Pinpoint the cell where the given text exists, returning its (x, y) midpoint coordinate. 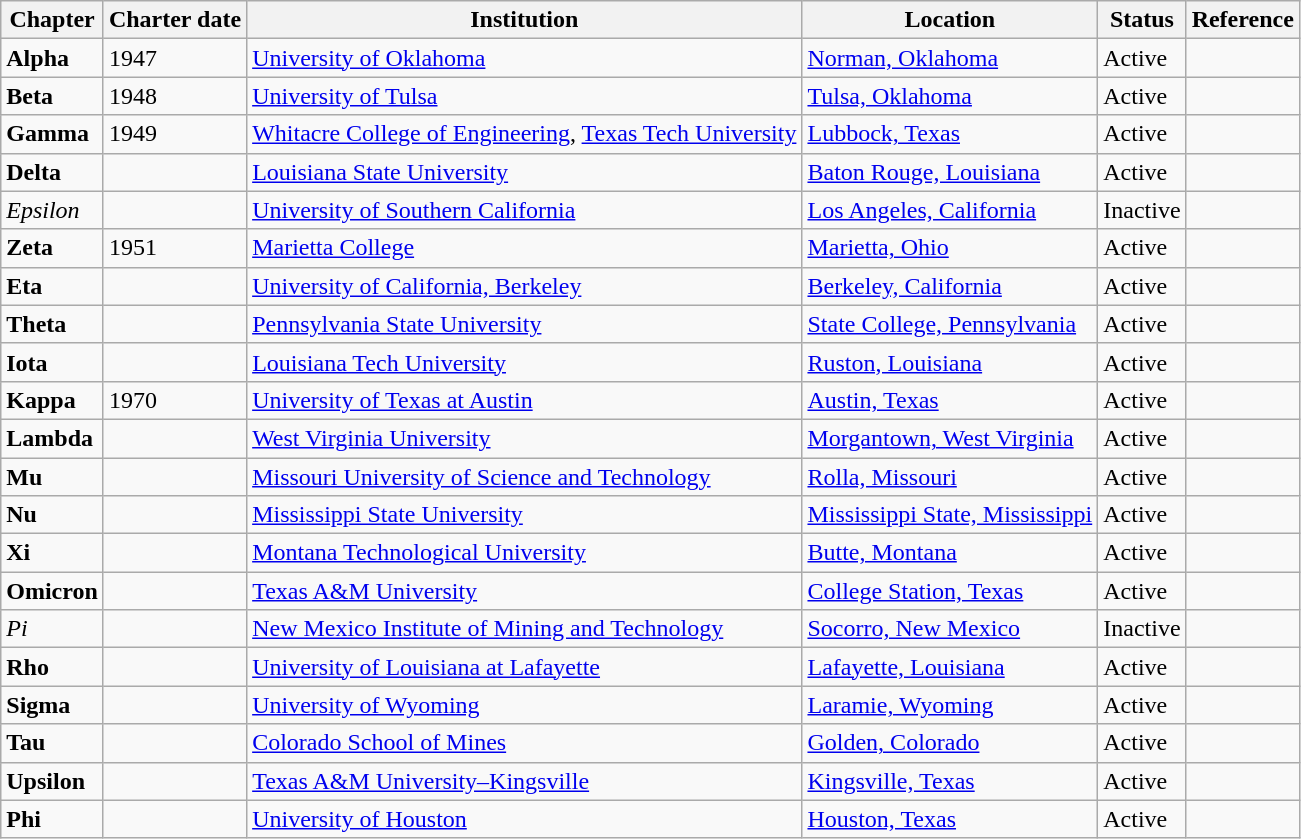
Zeta (52, 248)
Norman, Oklahoma (950, 58)
Marietta College (524, 248)
Lubbock, Texas (950, 134)
New Mexico Institute of Mining and Technology (524, 629)
Xi (52, 553)
Pi (52, 629)
Chapter (52, 20)
Delta (52, 172)
Lafayette, Louisiana (950, 667)
Mu (52, 477)
University of Houston (524, 819)
Morgantown, West Virginia (950, 438)
Colorado School of Mines (524, 743)
West Virginia University (524, 438)
Butte, Montana (950, 553)
University of California, Berkeley (524, 286)
Kingsville, Texas (950, 781)
Los Angeles, California (950, 210)
Beta (52, 96)
Baton Rouge, Louisiana (950, 172)
Louisiana Tech University (524, 362)
Texas A&M University–Kingsville (524, 781)
Phi (52, 819)
Status (1142, 20)
State College, Pennsylvania (950, 324)
University of Southern California (524, 210)
Eta (52, 286)
1948 (174, 96)
University of Louisiana at Lafayette (524, 667)
Gamma (52, 134)
Upsilon (52, 781)
Laramie, Wyoming (950, 705)
University of Texas at Austin (524, 400)
Kappa (52, 400)
Institution (524, 20)
Charter date (174, 20)
University of Wyoming (524, 705)
Mississippi State University (524, 515)
1949 (174, 134)
Berkeley, California (950, 286)
Tulsa, Oklahoma (950, 96)
Golden, Colorado (950, 743)
Reference (1242, 20)
University of Oklahoma (524, 58)
Austin, Texas (950, 400)
University of Tulsa (524, 96)
Sigma (52, 705)
Texas A&M University (524, 591)
1947 (174, 58)
Whitacre College of Engineering, Texas Tech University (524, 134)
Nu (52, 515)
1970 (174, 400)
Rho (52, 667)
Ruston, Louisiana (950, 362)
Missouri University of Science and Technology (524, 477)
Theta (52, 324)
Lambda (52, 438)
Omicron (52, 591)
Alpha (52, 58)
College Station, Texas (950, 591)
Tau (52, 743)
Marietta, Ohio (950, 248)
Socorro, New Mexico (950, 629)
Houston, Texas (950, 819)
Montana Technological University (524, 553)
Louisiana State University (524, 172)
Iota (52, 362)
1951 (174, 248)
Rolla, Missouri (950, 477)
Mississippi State, Mississippi (950, 515)
Location (950, 20)
Pennsylvania State University (524, 324)
Epsilon (52, 210)
